Scan for the cell matching the given text and deliver its [x, y] coordinate at center. 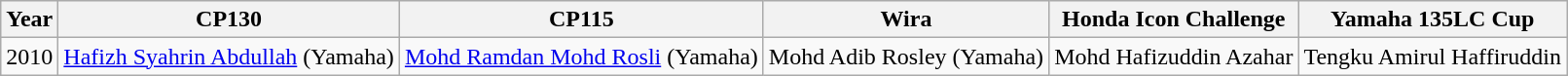
Hafizh Syahrin Abdullah (Yamaha) [230, 57]
Wira [905, 19]
Year [29, 19]
Honda Icon Challenge [1174, 19]
Mohd Adib Rosley (Yamaha) [905, 57]
CP115 [581, 19]
Mohd Ramdan Mohd Rosli (Yamaha) [581, 57]
Tengku Amirul Haffiruddin [1433, 57]
Yamaha 135LC Cup [1433, 19]
2010 [29, 57]
Mohd Hafizuddin Azahar [1174, 57]
CP130 [230, 19]
